Identify which cell holds the provided text, then report its (x, y) central coordinate. 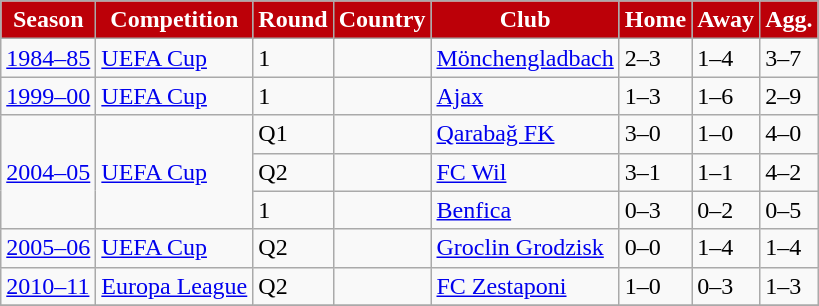
0–2 (726, 210)
Ajax (525, 96)
3–7 (789, 58)
0–0 (655, 248)
Agg. (789, 20)
Qarabağ FK (525, 134)
3–0 (655, 134)
Club (525, 20)
Country (382, 20)
Mönchengladbach (525, 58)
0–5 (789, 210)
Season (48, 20)
Groclin Grodzisk (525, 248)
2–3 (655, 58)
2–9 (789, 96)
4–0 (789, 134)
1–6 (726, 96)
1999–00 (48, 96)
FC Zestaponi (525, 286)
Europa League (174, 286)
2005–06 (48, 248)
2004–05 (48, 172)
Away (726, 20)
1984–85 (48, 58)
1–1 (726, 172)
4–2 (789, 172)
Round (293, 20)
Home (655, 20)
2010–11 (48, 286)
Competition (174, 20)
FC Wil (525, 172)
3–1 (655, 172)
Benfica (525, 210)
Q1 (293, 134)
